Return [X, Y] of the center of cell containing provided text 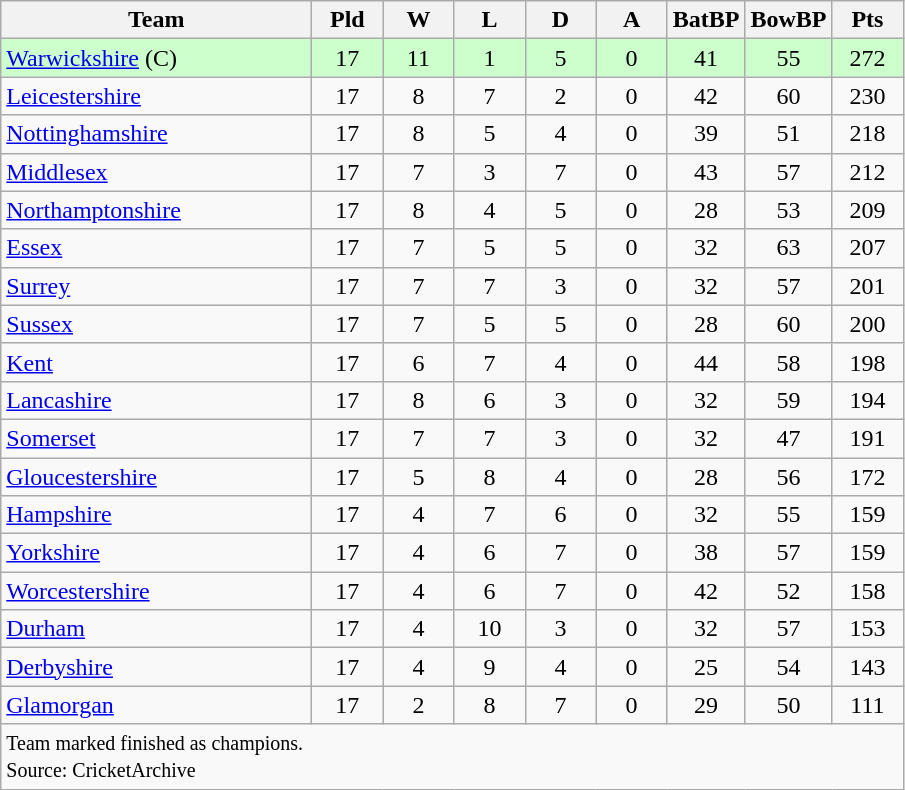
9 [490, 667]
53 [788, 210]
Pts [868, 20]
207 [868, 248]
63 [788, 248]
Team marked finished as champions. Source: CricketArchive [452, 756]
194 [868, 400]
209 [868, 210]
200 [868, 324]
59 [788, 400]
29 [706, 705]
58 [788, 362]
Team [156, 20]
Middlesex [156, 172]
Durham [156, 629]
Hampshire [156, 515]
BatBP [706, 20]
Somerset [156, 438]
Yorkshire [156, 553]
W [418, 20]
50 [788, 705]
143 [868, 667]
Pld [348, 20]
Derbyshire [156, 667]
218 [868, 134]
201 [868, 286]
A [632, 20]
111 [868, 705]
158 [868, 591]
1 [490, 58]
230 [868, 96]
52 [788, 591]
10 [490, 629]
Nottinghamshire [156, 134]
38 [706, 553]
39 [706, 134]
Sussex [156, 324]
198 [868, 362]
51 [788, 134]
BowBP [788, 20]
Warwickshire (C) [156, 58]
43 [706, 172]
56 [788, 477]
Kent [156, 362]
172 [868, 477]
54 [788, 667]
Lancashire [156, 400]
153 [868, 629]
47 [788, 438]
25 [706, 667]
191 [868, 438]
44 [706, 362]
Northamptonshire [156, 210]
Worcestershire [156, 591]
Surrey [156, 286]
41 [706, 58]
Leicestershire [156, 96]
11 [418, 58]
272 [868, 58]
D [560, 20]
Gloucestershire [156, 477]
L [490, 20]
Essex [156, 248]
Glamorgan [156, 705]
212 [868, 172]
